Return [x, y] of the center of cell containing provided text 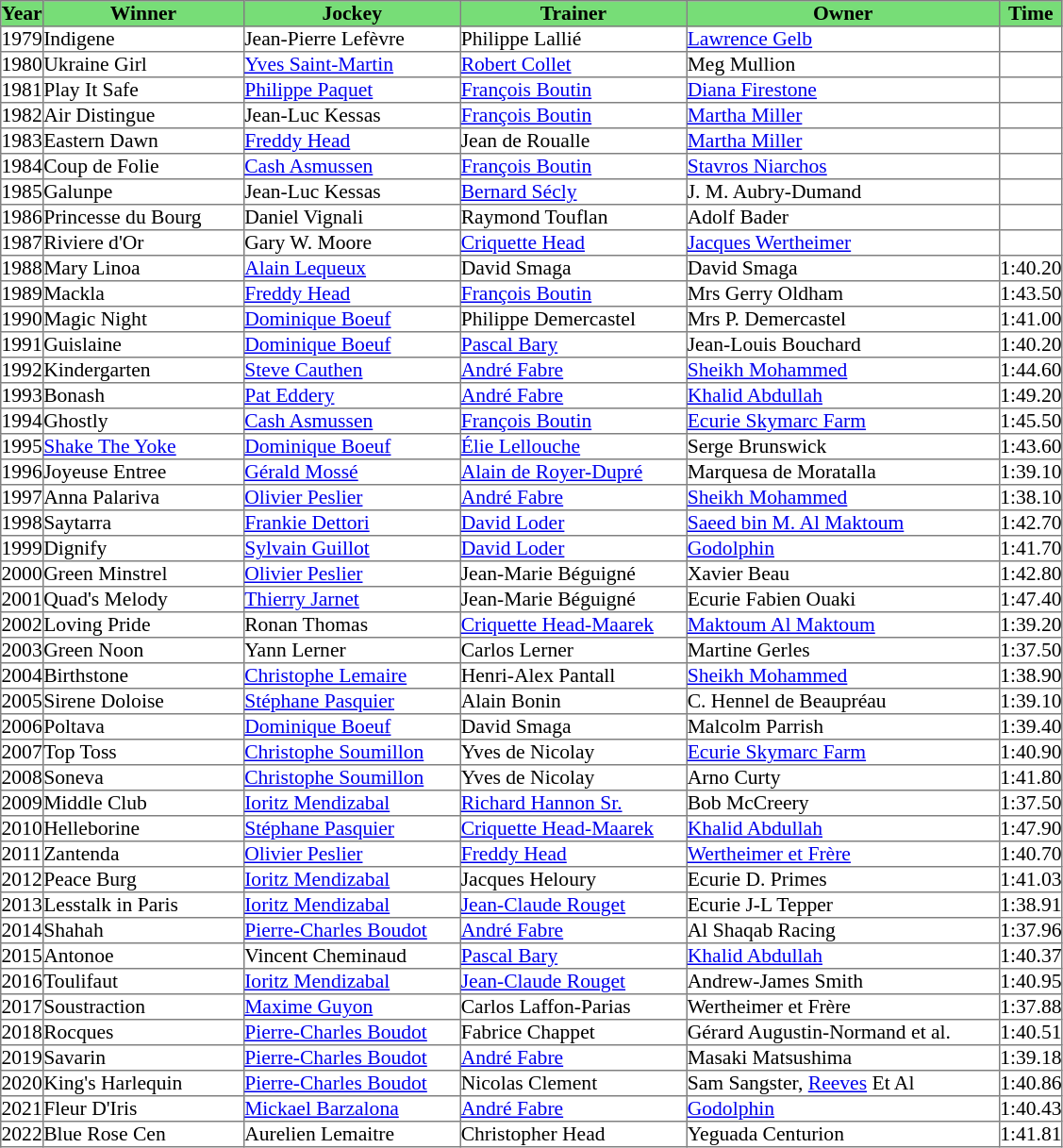
Blue Rose Cen [143, 1134]
Ukraine Girl [143, 64]
Maxime Guyon [352, 1007]
2020 [23, 1083]
Fleur D'Iris [143, 1109]
1:37.88 [1030, 1007]
1983 [23, 141]
Frankie Dettori [352, 523]
Christopher Head [573, 1134]
1984 [23, 166]
2010 [23, 828]
Loving Pride [143, 624]
1:40.43 [1030, 1109]
Year [23, 13]
Soustraction [143, 1007]
2016 [23, 981]
1:42.70 [1030, 523]
1:40.95 [1030, 981]
Poltava [143, 726]
Bonash [143, 396]
1:40.90 [1030, 753]
Jacques Heloury [573, 879]
Middle Club [143, 804]
Philippe Paquet [352, 91]
Bernard Sécly [573, 192]
Soneva [143, 777]
1993 [23, 396]
Gary W. Moore [352, 243]
Air Distingue [143, 115]
Ghostly [143, 421]
Aurelien Lemaitre [352, 1134]
1:40.37 [1030, 957]
Serge Brunswick [843, 447]
Riviere d'Or [143, 243]
C. Hennel de Beaupréau [843, 702]
Helleborine [143, 828]
Lesstalk in Paris [143, 906]
J. M. Aubry-Dumand [843, 192]
Ecurie Fabien Ouaki [843, 600]
1980 [23, 64]
Guislaine [143, 345]
Philippe Lallié [573, 40]
Steve Cauthen [352, 370]
1:39.18 [1030, 1058]
Xavier Beau [843, 574]
1982 [23, 115]
Rocques [143, 1032]
2019 [23, 1058]
Raymond Touflan [573, 217]
Kindergarten [143, 370]
1:37.96 [1030, 930]
Green Minstrel [143, 574]
Play It Safe [143, 91]
2018 [23, 1032]
Green Noon [143, 651]
2015 [23, 957]
Birthstone [143, 675]
1996 [23, 472]
Ronan Thomas [352, 624]
Mickael Barzalona [352, 1109]
Carlos Laffon-Parias [573, 1007]
Owner [843, 13]
1987 [23, 243]
Sirene Doloise [143, 702]
1:45.50 [1030, 421]
Bob McCreery [843, 804]
Jockey [352, 13]
Arno Curty [843, 777]
1989 [23, 294]
Eastern Dawn [143, 141]
Shahah [143, 930]
Peace Burg [143, 879]
Christophe Lemaire [352, 675]
Malcolm Parrish [843, 726]
1:41.70 [1030, 549]
Gérard Augustin-Normand et al. [843, 1032]
2009 [23, 804]
King's Harlequin [143, 1083]
Alain Bonin [573, 702]
Trainer [573, 13]
Élie Lellouche [573, 447]
1:41.03 [1030, 879]
1:43.50 [1030, 294]
Alain Lequeux [352, 268]
Jean-Louis Bouchard [843, 345]
1995 [23, 447]
1999 [23, 549]
1:41.80 [1030, 777]
1979 [23, 40]
Magic Night [143, 319]
1998 [23, 523]
1:43.60 [1030, 447]
Dignify [143, 549]
Philippe Demercastel [573, 319]
2001 [23, 600]
Jean de Roualle [573, 141]
2021 [23, 1109]
Coup de Folie [143, 166]
Ecurie J-L Tepper [843, 906]
Maktoum Al Maktoum [843, 624]
1994 [23, 421]
Savarin [143, 1058]
Toulifaut [143, 981]
Galunpe [143, 192]
Gérald Mossé [352, 472]
Indigene [143, 40]
1:41.81 [1030, 1134]
Diana Firestone [843, 91]
Antonoe [143, 957]
Criquette Head [573, 243]
Ecurie D. Primes [843, 879]
Mrs P. Demercastel [843, 319]
Nicolas Clement [573, 1083]
Marquesa de Moratalla [843, 472]
Fabrice Chappet [573, 1032]
Richard Hannon Sr. [573, 804]
Jean-Pierre Lefèvre [352, 40]
Vincent Cheminaud [352, 957]
Al Shaqab Racing [843, 930]
Daniel Vignali [352, 217]
1:42.80 [1030, 574]
1988 [23, 268]
2006 [23, 726]
1992 [23, 370]
Joyeuse Entree [143, 472]
Anna Palariva [143, 498]
2012 [23, 879]
2003 [23, 651]
1:38.90 [1030, 675]
1:49.20 [1030, 396]
Sylvain Guillot [352, 549]
Zantenda [143, 855]
1986 [23, 217]
1:40.70 [1030, 855]
Carlos Lerner [573, 651]
2014 [23, 930]
2005 [23, 702]
Shake The Yoke [143, 447]
Pat Eddery [352, 396]
1:44.60 [1030, 370]
2011 [23, 855]
Princesse du Bourg [143, 217]
Mackla [143, 294]
1991 [23, 345]
Stavros Niarchos [843, 166]
1:38.91 [1030, 906]
1:39.40 [1030, 726]
1:40.86 [1030, 1083]
1981 [23, 91]
Yeguada Centurion [843, 1134]
Meg Mullion [843, 64]
Yves Saint-Martin [352, 64]
2022 [23, 1134]
Alain de Royer-Dupré [573, 472]
Mary Linoa [143, 268]
Robert Collet [573, 64]
Sam Sangster, Reeves Et Al [843, 1083]
2000 [23, 574]
Martine Gerles [843, 651]
Masaki Matsushima [843, 1058]
Thierry Jarnet [352, 600]
2017 [23, 1007]
Lawrence Gelb [843, 40]
2008 [23, 777]
1:40.51 [1030, 1032]
2013 [23, 906]
Henri-Alex Pantall [573, 675]
1990 [23, 319]
2007 [23, 753]
1:38.10 [1030, 498]
1985 [23, 192]
Jacques Wertheimer [843, 243]
2002 [23, 624]
Andrew-James Smith [843, 981]
Mrs Gerry Oldham [843, 294]
Adolf Bader [843, 217]
1:39.20 [1030, 624]
1997 [23, 498]
Top Toss [143, 753]
Saeed bin M. Al Maktoum [843, 523]
2004 [23, 675]
Time [1030, 13]
1:41.00 [1030, 319]
Quad's Melody [143, 600]
Yann Lerner [352, 651]
Winner [143, 13]
1:47.90 [1030, 828]
1:47.40 [1030, 600]
Saytarra [143, 523]
